Find where the given text appears and provide that cell's center as [X, Y] coordinate. 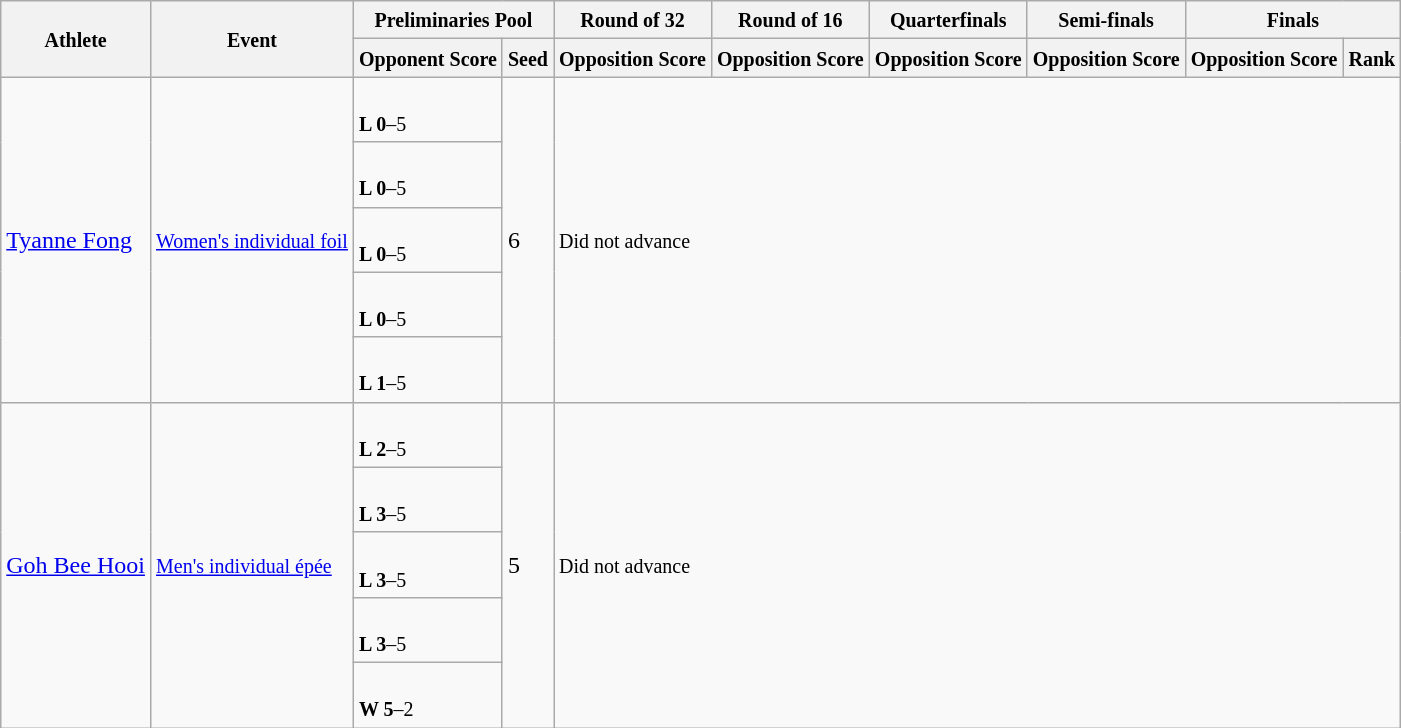
Round of 16 [790, 20]
6 [528, 240]
Semi-finals [1106, 20]
Seed [528, 58]
Athlete [76, 39]
Opponent Score [428, 58]
W 5–2 [428, 694]
L 2–5 [428, 434]
Event [252, 39]
Rank [1372, 58]
Round of 32 [633, 20]
Tyanne Fong [76, 240]
Preliminaries Pool [453, 20]
Goh Bee Hooi [76, 564]
Men's individual épée [252, 564]
Finals [1293, 20]
L 1–5 [428, 370]
Women's individual foil [252, 240]
5 [528, 564]
Quarterfinals [948, 20]
